Extract the [X, Y] coordinate from the center of the cell holding the provided text.  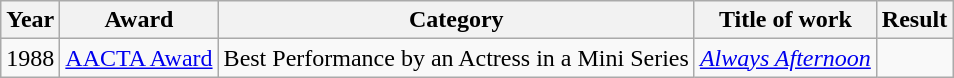
AACTA Award [139, 58]
Title of work [785, 20]
Best Performance by an Actress in a Mini Series [456, 58]
Always Afternoon [785, 58]
Category [456, 20]
Award [139, 20]
Result [914, 20]
1988 [30, 58]
Year [30, 20]
